Detect which cell encompasses the target text, then output its [x, y] center coordinate. 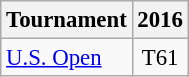
T61 [160, 58]
Tournament [66, 20]
2016 [160, 20]
U.S. Open [66, 58]
